Locate the cell with the specified text and output its [X, Y] center coordinate. 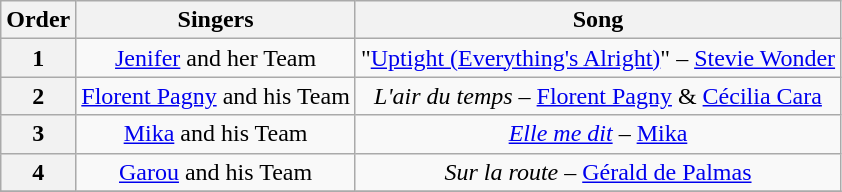
Order [38, 20]
Elle me dit – Mika [598, 134]
"Uptight (Everything's Alright)" – Stevie Wonder [598, 58]
4 [38, 172]
Sur la route – Gérald de Palmas [598, 172]
1 [38, 58]
Mika and his Team [216, 134]
Florent Pagny and his Team [216, 96]
Garou and his Team [216, 172]
2 [38, 96]
Song [598, 20]
3 [38, 134]
Jenifer and her Team [216, 58]
Singers [216, 20]
L'air du temps – Florent Pagny & Cécilia Cara [598, 96]
